From the cell containing the given text, extract its center point as (X, Y) coordinate. 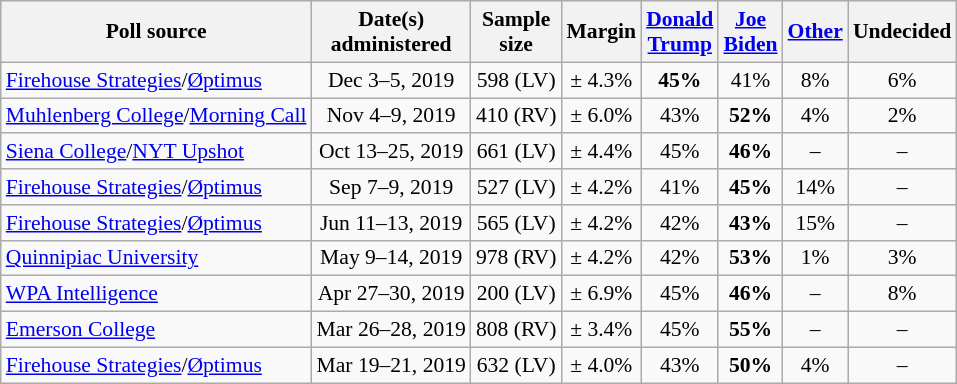
527 (LV) (516, 187)
Emerson College (156, 330)
May 9–14, 2019 (390, 258)
53% (750, 258)
200 (LV) (516, 294)
632 (LV) (516, 365)
Jun 11–13, 2019 (390, 223)
55% (750, 330)
978 (RV) (516, 258)
Samplesize (516, 32)
14% (816, 187)
Muhlenberg College/Morning Call (156, 116)
WPA Intelligence (156, 294)
Mar 19–21, 2019 (390, 365)
661 (LV) (516, 152)
Undecided (902, 32)
Oct 13–25, 2019 (390, 152)
± 6.0% (601, 116)
3% (902, 258)
± 3.4% (601, 330)
808 (RV) (516, 330)
2% (902, 116)
1% (816, 258)
± 4.4% (601, 152)
Date(s)administered (390, 32)
Quinnipiac University (156, 258)
52% (750, 116)
410 (RV) (516, 116)
± 6.9% (601, 294)
Sep 7–9, 2019 (390, 187)
15% (816, 223)
565 (LV) (516, 223)
Dec 3–5, 2019 (390, 80)
Mar 26–28, 2019 (390, 330)
± 4.0% (601, 365)
Margin (601, 32)
Nov 4–9, 2019 (390, 116)
598 (LV) (516, 80)
Other (816, 32)
± 4.3% (601, 80)
Siena College/NYT Upshot (156, 152)
JoeBiden (750, 32)
Poll source (156, 32)
Apr 27–30, 2019 (390, 294)
6% (902, 80)
DonaldTrump (680, 32)
50% (750, 365)
